Search for the cell housing the specified text and yield its (x, y) center coordinate. 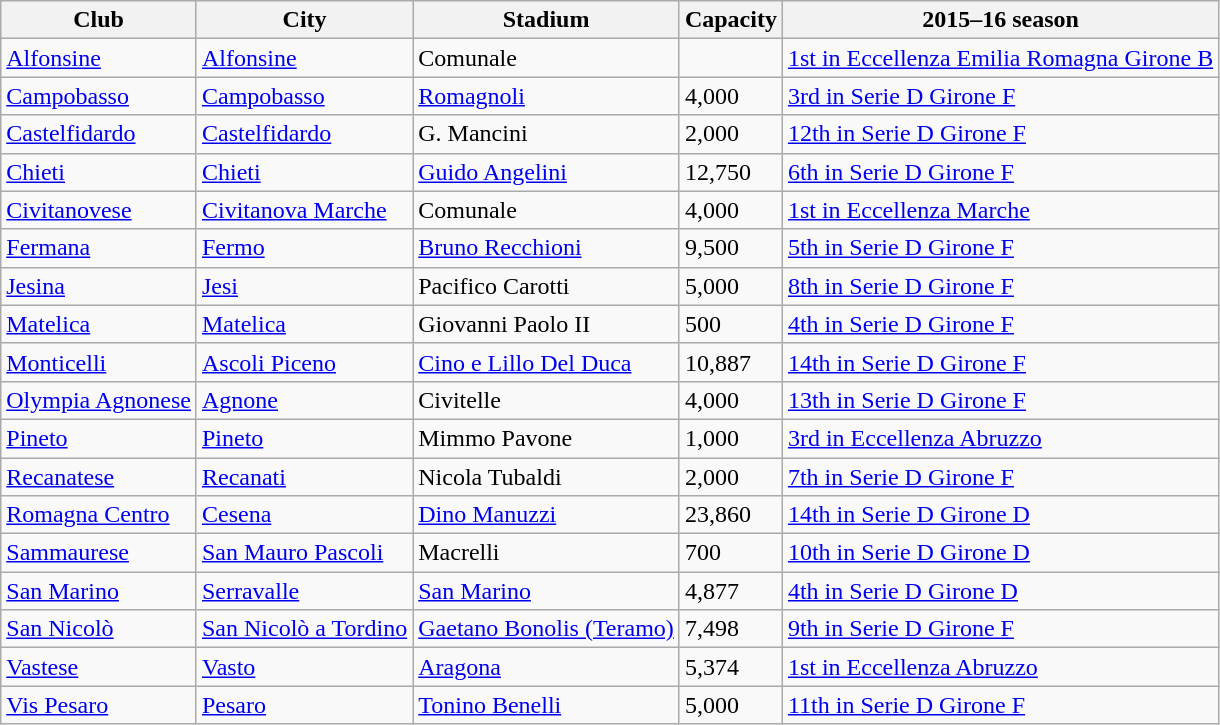
Civitanovese (99, 210)
10,887 (730, 362)
4,877 (730, 591)
1st in Eccellenza Emilia Romagna Girone B (1000, 58)
5,374 (730, 667)
Pacifico Carotti (546, 286)
Vastese (99, 667)
3rd in Eccellenza Abruzzo (1000, 438)
Romagna Centro (99, 515)
San Nicolò (99, 629)
Bruno Recchioni (546, 248)
700 (730, 553)
8th in Serie D Girone F (1000, 286)
Monticelli (99, 362)
Fermana (99, 248)
14th in Serie D Girone D (1000, 515)
6th in Serie D Girone F (1000, 172)
23,860 (730, 515)
Nicola Tubaldi (546, 477)
San Nicolò a Tordino (304, 629)
Civitelle (546, 400)
1st in Eccellenza Abruzzo (1000, 667)
1st in Eccellenza Marche (1000, 210)
Capacity (730, 20)
Recanati (304, 477)
11th in Serie D Girone F (1000, 705)
Mimmo Pavone (546, 438)
Agnone (304, 400)
City (304, 20)
Guido Angelini (546, 172)
Dino Manuzzi (546, 515)
1,000 (730, 438)
10th in Serie D Girone D (1000, 553)
4th in Serie D Girone D (1000, 591)
9,500 (730, 248)
Fermo (304, 248)
7th in Serie D Girone F (1000, 477)
2015–16 season (1000, 20)
3rd in Serie D Girone F (1000, 96)
Sammaurese (99, 553)
9th in Serie D Girone F (1000, 629)
12th in Serie D Girone F (1000, 134)
Vasto (304, 667)
San Mauro Pascoli (304, 553)
7,498 (730, 629)
12,750 (730, 172)
500 (730, 324)
Macrelli (546, 553)
Olympia Agnonese (99, 400)
Jesina (99, 286)
Ascoli Piceno (304, 362)
Gaetano Bonolis (Teramo) (546, 629)
5th in Serie D Girone F (1000, 248)
Club (99, 20)
Pesaro (304, 705)
Cesena (304, 515)
Giovanni Paolo II (546, 324)
14th in Serie D Girone F (1000, 362)
Recanatese (99, 477)
Stadium (546, 20)
Serravalle (304, 591)
Aragona (546, 667)
Tonino Benelli (546, 705)
4th in Serie D Girone F (1000, 324)
G. Mancini (546, 134)
Vis Pesaro (99, 705)
Civitanova Marche (304, 210)
Jesi (304, 286)
Cino e Lillo Del Duca (546, 362)
13th in Serie D Girone F (1000, 400)
Romagnoli (546, 96)
